Detect which cell encompasses the target text, then output its (X, Y) center coordinate. 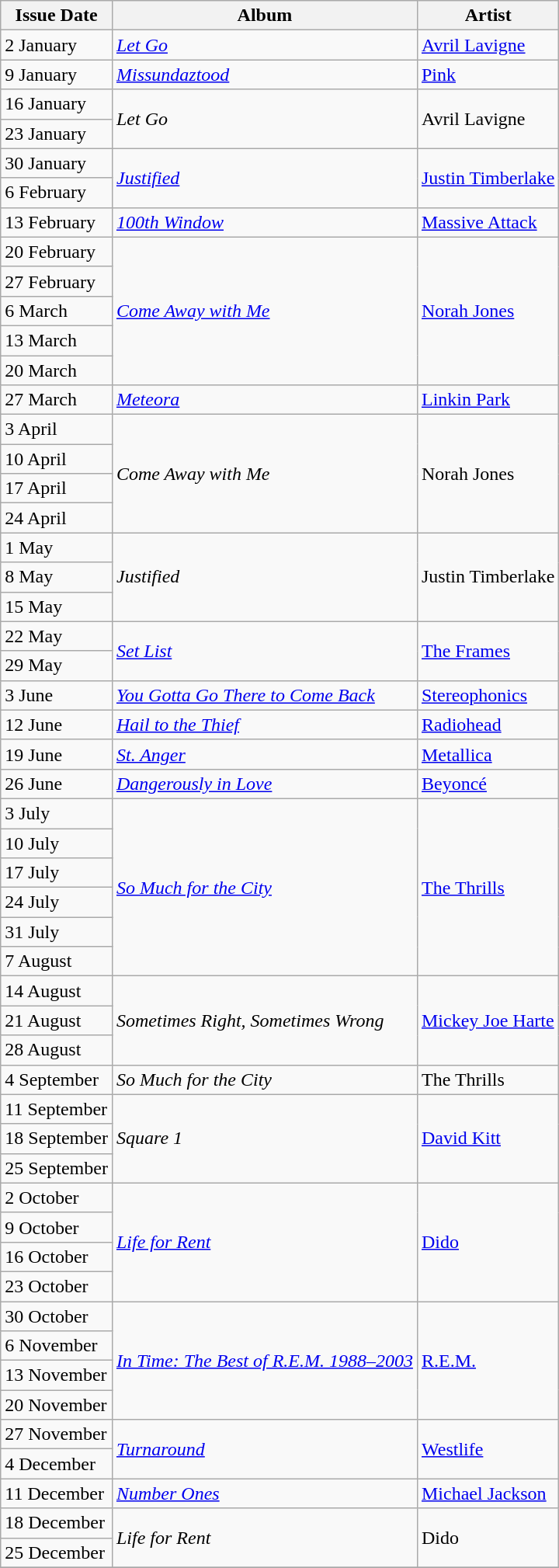
R.E.M. (488, 1361)
Michael Jackson (488, 1493)
21 August (57, 1020)
24 July (57, 902)
19 June (57, 754)
Radiohead (488, 725)
Beyoncé (488, 784)
Missundaztood (264, 75)
25 September (57, 1168)
Sometimes Right, Sometimes Wrong (264, 1020)
17 April (57, 488)
30 October (57, 1316)
7 August (57, 961)
Turnaround (264, 1449)
The Frames (488, 651)
Westlife (488, 1449)
11 December (57, 1493)
18 September (57, 1139)
25 December (57, 1552)
Massive Attack (488, 222)
13 February (57, 222)
Square 1 (264, 1139)
In Time: The Best of R.E.M. 1988–2003 (264, 1361)
6 March (57, 311)
Artist (488, 16)
16 January (57, 104)
2 October (57, 1198)
3 July (57, 813)
Linkin Park (488, 400)
8 May (57, 577)
Metallica (488, 754)
Hail to the Thief (264, 725)
13 November (57, 1375)
26 June (57, 784)
1 May (57, 548)
28 August (57, 1050)
4 December (57, 1464)
12 June (57, 725)
31 July (57, 932)
27 November (57, 1434)
You Gotta Go There to Come Back (264, 695)
Number Ones (264, 1493)
11 September (57, 1109)
23 October (57, 1286)
6 February (57, 193)
St. Anger (264, 754)
24 April (57, 518)
23 January (57, 134)
6 November (57, 1346)
10 July (57, 843)
10 April (57, 459)
Dangerously in Love (264, 784)
3 June (57, 695)
Pink (488, 75)
David Kitt (488, 1139)
9 January (57, 75)
9 October (57, 1227)
27 February (57, 281)
17 July (57, 873)
100th Window (264, 222)
29 May (57, 666)
13 March (57, 340)
20 November (57, 1405)
30 January (57, 163)
Album (264, 16)
Set List (264, 651)
27 March (57, 400)
2 January (57, 45)
15 May (57, 607)
18 December (57, 1523)
20 February (57, 252)
16 October (57, 1257)
20 March (57, 370)
4 September (57, 1080)
Issue Date (57, 16)
3 April (57, 429)
Meteora (264, 400)
Stereophonics (488, 695)
Mickey Joe Harte (488, 1020)
22 May (57, 636)
14 August (57, 991)
